Determine the (x, y) coordinate at the center of the cell enclosing the given text.  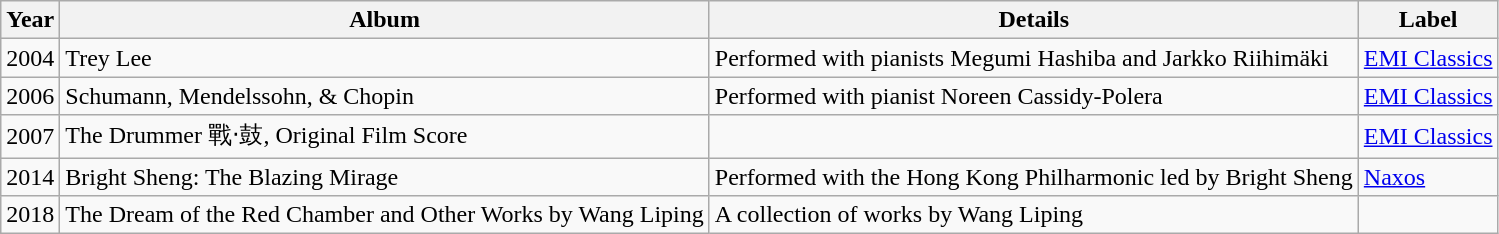
2018 (30, 215)
The Dream of the Red Chamber and Other Works by Wang Liping (385, 215)
Details (1034, 20)
Trey Lee (385, 58)
Year (30, 20)
2007 (30, 136)
Performed with the Hong Kong Philharmonic led by Bright Sheng (1034, 177)
Label (1428, 20)
A collection of works by Wang Liping (1034, 215)
Naxos (1428, 177)
2006 (30, 96)
2014 (30, 177)
Performed with pianist Noreen Cassidy-Polera (1034, 96)
Bright Sheng: The Blazing Mirage (385, 177)
Album (385, 20)
2004 (30, 58)
Schumann, Mendelssohn, & Chopin (385, 96)
The Drummer 戰‧鼓, Original Film Score (385, 136)
Performed with pianists Megumi Hashiba and Jarkko Riihimäki (1034, 58)
